Capture the cell that displays the provided text and extract its (X, Y) central coordinate. 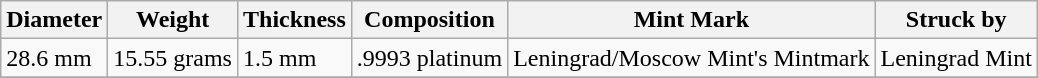
Composition (429, 20)
1.5 mm (294, 58)
Thickness (294, 20)
15.55 grams (173, 58)
.9993 platinum (429, 58)
Struck by (956, 20)
Diameter (54, 20)
Mint Mark (692, 20)
28.6 mm (54, 58)
Leningrad Mint (956, 58)
Weight (173, 20)
Leningrad/Moscow Mint's Mintmark (692, 58)
